Return (x, y) of the center of cell containing provided text 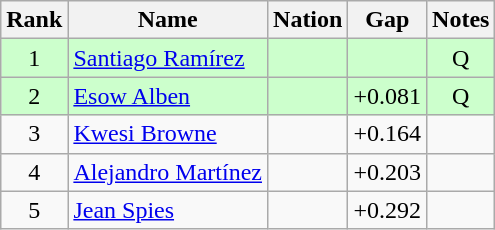
Notes (461, 20)
Nation (308, 20)
3 (34, 134)
5 (34, 210)
Rank (34, 20)
2 (34, 96)
Jean Spies (168, 210)
+0.292 (388, 210)
Name (168, 20)
1 (34, 58)
+0.164 (388, 134)
Esow Alben (168, 96)
Gap (388, 20)
4 (34, 172)
Kwesi Browne (168, 134)
+0.081 (388, 96)
Alejandro Martínez (168, 172)
+0.203 (388, 172)
Santiago Ramírez (168, 58)
